Pinpoint the cell where the given text exists, returning its [X, Y] midpoint coordinate. 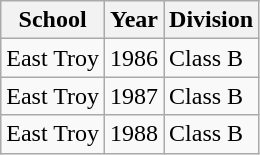
Year [134, 20]
1986 [134, 58]
1987 [134, 96]
School [53, 20]
1988 [134, 134]
Division [212, 20]
